Return (x, y) of the center of cell containing provided text 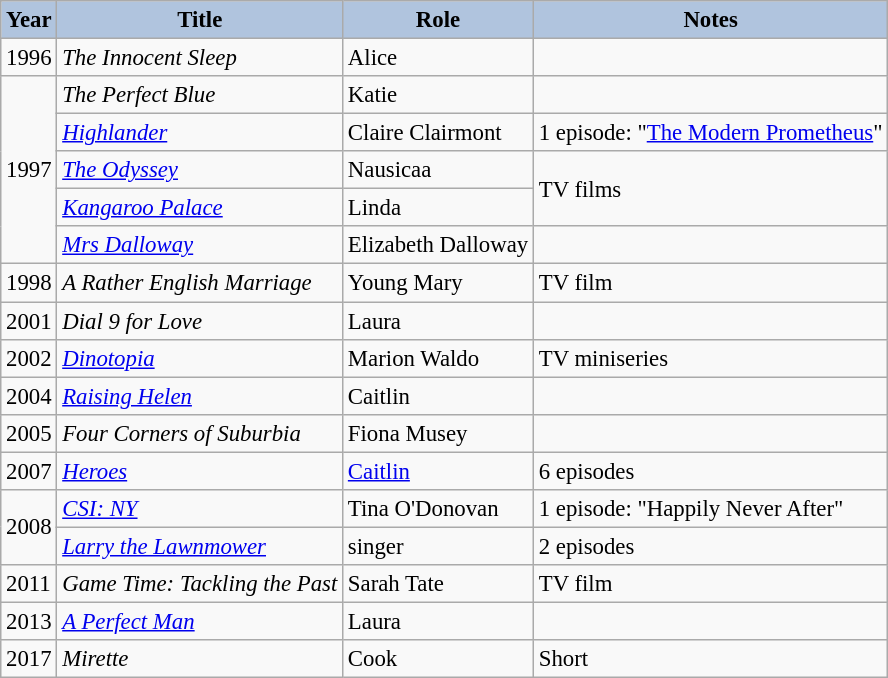
Elizabeth Dalloway (438, 245)
Cook (438, 659)
A Perfect Man (200, 621)
Highlander (200, 133)
2004 (29, 396)
Fiona Musey (438, 433)
Tina O'Donovan (438, 509)
Sarah Tate (438, 584)
2001 (29, 321)
Year (29, 20)
Heroes (200, 471)
1996 (29, 58)
Mirette (200, 659)
Dinotopia (200, 358)
2008 (29, 528)
1998 (29, 283)
6 episodes (710, 471)
singer (438, 546)
Larry the Lawnmower (200, 546)
Title (200, 20)
2002 (29, 358)
Young Mary (438, 283)
Short (710, 659)
Katie (438, 95)
Dial 9 for Love (200, 321)
Role (438, 20)
Game Time: Tackling the Past (200, 584)
2013 (29, 621)
TV miniseries (710, 358)
A Rather English Marriage (200, 283)
The Odyssey (200, 170)
Alice (438, 58)
1997 (29, 170)
Nausicaa (438, 170)
TV films (710, 188)
The Perfect Blue (200, 95)
Raising Helen (200, 396)
2007 (29, 471)
Notes (710, 20)
2011 (29, 584)
CSI: NY (200, 509)
2 episodes (710, 546)
Kangaroo Palace (200, 208)
1 episode: "Happily Never After" (710, 509)
2005 (29, 433)
The Innocent Sleep (200, 58)
Claire Clairmont (438, 133)
1 episode: "The Modern Prometheus" (710, 133)
Marion Waldo (438, 358)
Mrs Dalloway (200, 245)
Four Corners of Suburbia (200, 433)
Linda (438, 208)
2017 (29, 659)
